Detect which cell encompasses the target text, then output its (X, Y) center coordinate. 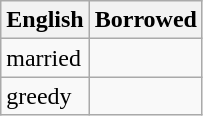
greedy (45, 96)
English (45, 20)
Borrowed (146, 20)
married (45, 58)
